Pinpoint the cell where the given text exists, returning its [X, Y] midpoint coordinate. 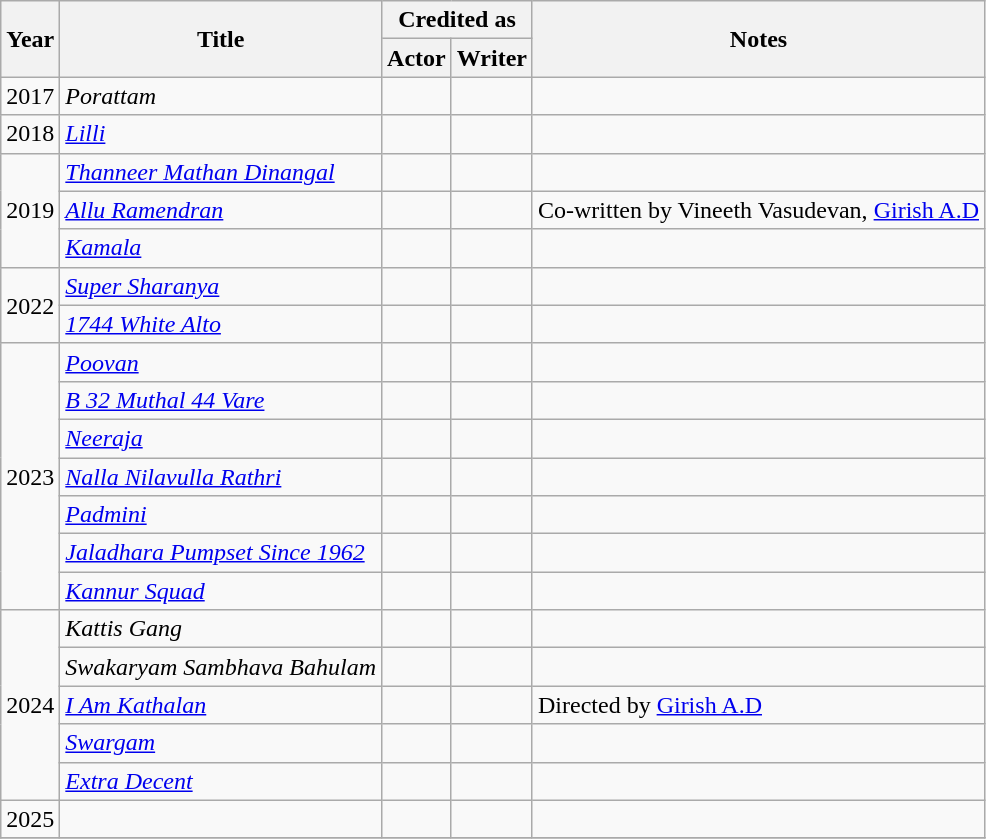
2025 [30, 819]
Jaladhara Pumpset Since 1962 [221, 553]
Nalla Nilavulla Rathri [221, 477]
2022 [30, 305]
B 32 Muthal 44 Vare [221, 400]
Credited as [458, 20]
Swargam [221, 743]
Padmini [221, 515]
Porattam [221, 96]
2024 [30, 705]
2023 [30, 476]
Title [221, 39]
2019 [30, 210]
Lilli [221, 134]
Co-written by Vineeth Vasudevan, Girish A.D [758, 210]
Extra Decent [221, 781]
Poovan [221, 362]
Swakaryam Sambhava Bahulam [221, 667]
Neeraja [221, 438]
Kattis Gang [221, 629]
Actor [417, 58]
Thanneer Mathan Dinangal [221, 172]
1744 White Alto [221, 324]
Kamala [221, 248]
Directed by Girish A.D [758, 705]
Notes [758, 39]
Super Sharanya [221, 286]
2018 [30, 134]
Kannur Squad [221, 591]
Allu Ramendran [221, 210]
Writer [492, 58]
I Am Kathalan [221, 705]
2017 [30, 96]
Year [30, 39]
